Identify which cell holds the provided text, then report its (X, Y) central coordinate. 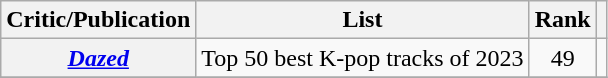
List (362, 20)
49 (562, 58)
Top 50 best K-pop tracks of 2023 (362, 58)
Rank (562, 20)
Critic/Publication (98, 20)
Dazed (98, 58)
